From the cell containing the given text, extract its center point as (X, Y) coordinate. 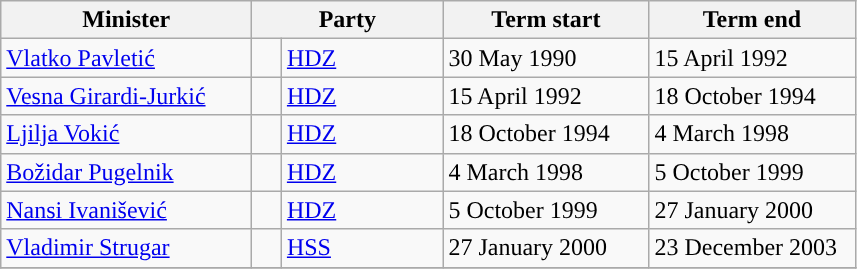
Vlatko Pavletić (126, 58)
Term start (546, 20)
30 May 1990 (546, 58)
Božidar Pugelnik (126, 172)
Party (348, 20)
Ljilja Vokić (126, 134)
HSS (362, 248)
Minister (126, 20)
Nansi Ivanišević (126, 210)
Vladimir Strugar (126, 248)
Vesna Girardi-Jurkić (126, 96)
23 December 2003 (752, 248)
Term end (752, 20)
